Capture the cell that displays the provided text and extract its (X, Y) central coordinate. 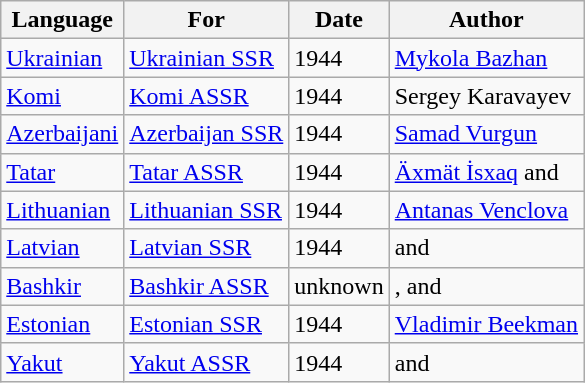
Latvian (62, 248)
Date (339, 20)
Antanas Venclova (486, 210)
, and (486, 286)
Komi ASSR (206, 96)
Tatar (62, 172)
Bashkir (62, 286)
Language (62, 20)
Bashkir ASSR (206, 286)
Komi (62, 96)
unknown (339, 286)
Vladimir Beekman (486, 324)
Ukrainian (62, 58)
Mykola Bazhan (486, 58)
Azerbaijani (62, 134)
Yakut (62, 362)
Estonian (62, 324)
Samad Vurgun (486, 134)
Yakut ASSR (206, 362)
Äxmät İsxaq and (486, 172)
For (206, 20)
Author (486, 20)
Azerbaijan SSR (206, 134)
Lithuanian SSR (206, 210)
Tatar ASSR (206, 172)
Sergey Karavayev (486, 96)
Ukrainian SSR (206, 58)
Estonian SSR (206, 324)
Latvian SSR (206, 248)
Lithuanian (62, 210)
